From the cell containing the given text, extract its center point as [x, y] coordinate. 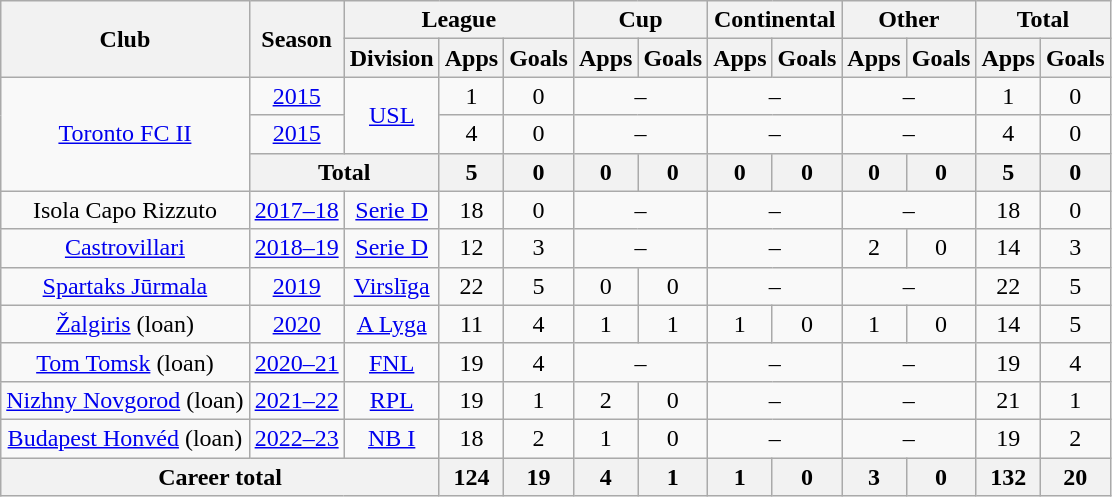
Cup [640, 20]
Season [296, 39]
Budapest Honvéd (loan) [125, 438]
Spartaks Jūrmala [125, 286]
Castrovillari [125, 248]
Continental [775, 20]
132 [1008, 477]
Career total [220, 477]
USL [392, 115]
FNL [392, 362]
12 [471, 248]
Isola Capo Rizzuto [125, 210]
2021–22 [296, 400]
124 [471, 477]
Tom Tomsk (loan) [125, 362]
2019 [296, 286]
Žalgiris (loan) [125, 324]
NB I [392, 438]
A Lyga [392, 324]
2020 [296, 324]
Virslīga [392, 286]
RPL [392, 400]
2018–19 [296, 248]
21 [1008, 400]
League [458, 20]
20 [1075, 477]
2017–18 [296, 210]
Toronto FC II [125, 134]
Club [125, 39]
11 [471, 324]
Other [909, 20]
Nizhny Novgorod (loan) [125, 400]
2020–21 [296, 362]
2022–23 [296, 438]
Division [392, 58]
